For the text-containing cell, return its midpoint in [x, y] coordinate format. 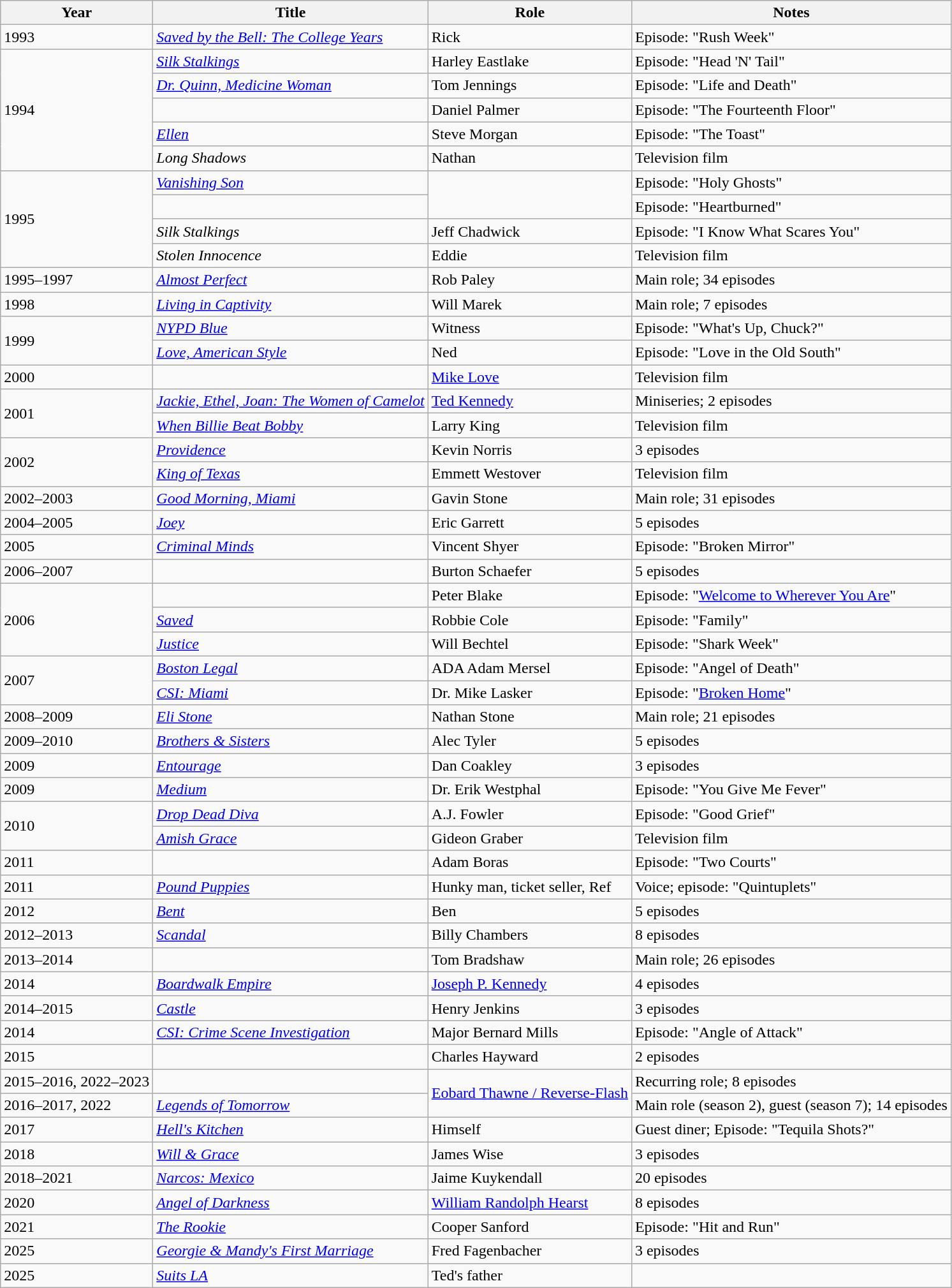
Criminal Minds [291, 547]
2012 [77, 911]
Jeff Chadwick [529, 231]
Medium [291, 790]
2 episodes [791, 1056]
2006 [77, 619]
Episode: "Rush Week" [791, 37]
Ellen [291, 134]
Larry King [529, 426]
Hell's Kitchen [291, 1130]
Miniseries; 2 episodes [791, 401]
2016–2017, 2022 [77, 1106]
Castle [291, 1008]
1998 [77, 304]
Gavin Stone [529, 498]
2001 [77, 413]
Narcos: Mexico [291, 1178]
Title [291, 13]
Rob Paley [529, 279]
Episode: "Welcome to Wherever You Are" [791, 595]
Georgie & Mandy's First Marriage [291, 1251]
1999 [77, 341]
2005 [77, 547]
Episode: "Head 'N' Tail" [791, 61]
Will Bechtel [529, 644]
Will Marek [529, 304]
Guest diner; Episode: "Tequila Shots?" [791, 1130]
Dr. Mike Lasker [529, 692]
Almost Perfect [291, 279]
Adam Boras [529, 862]
Voice; episode: "Quintuplets" [791, 887]
1995 [77, 219]
2008–2009 [77, 717]
CSI: Miami [291, 692]
Emmett Westover [529, 474]
Major Bernard Mills [529, 1032]
Joseph P. Kennedy [529, 984]
King of Texas [291, 474]
Peter Blake [529, 595]
Ned [529, 353]
Jaime Kuykendall [529, 1178]
Witness [529, 329]
Kevin Norris [529, 450]
Jackie, Ethel, Joan: The Women of Camelot [291, 401]
Nathan Stone [529, 717]
1995–1997 [77, 279]
CSI: Crime Scene Investigation [291, 1032]
Main role; 34 episodes [791, 279]
Good Morning, Miami [291, 498]
2021 [77, 1227]
Dr. Erik Westphal [529, 790]
2002–2003 [77, 498]
Long Shadows [291, 158]
When Billie Beat Bobby [291, 426]
Stolen Innocence [291, 255]
Providence [291, 450]
Tom Bradshaw [529, 959]
2015–2016, 2022–2023 [77, 1081]
1994 [77, 110]
Episode: "The Toast" [791, 134]
Burton Schaefer [529, 571]
Mike Love [529, 377]
2018–2021 [77, 1178]
Saved by the Bell: The College Years [291, 37]
2013–2014 [77, 959]
Joey [291, 522]
Eddie [529, 255]
Episode: "Good Grief" [791, 814]
2018 [77, 1154]
2017 [77, 1130]
Legends of Tomorrow [291, 1106]
Dr. Quinn, Medicine Woman [291, 85]
Dan Coakley [529, 766]
Boston Legal [291, 668]
Episode: "Two Courts" [791, 862]
Gideon Graber [529, 838]
Pound Puppies [291, 887]
Nathan [529, 158]
1993 [77, 37]
Main role; 26 episodes [791, 959]
Living in Captivity [291, 304]
Cooper Sanford [529, 1227]
Year [77, 13]
Episode: "Angle of Attack" [791, 1032]
Episode: "Love in the Old South" [791, 353]
Alec Tyler [529, 741]
Main role; 31 episodes [791, 498]
Boardwalk Empire [291, 984]
Charles Hayward [529, 1056]
Harley Eastlake [529, 61]
Fred Fagenbacher [529, 1251]
Bent [291, 911]
Entourage [291, 766]
Main role; 7 episodes [791, 304]
Daniel Palmer [529, 110]
2010 [77, 826]
Recurring role; 8 episodes [791, 1081]
Angel of Darkness [291, 1203]
Vanishing Son [291, 182]
Episode: "Holy Ghosts" [791, 182]
William Randolph Hearst [529, 1203]
2014–2015 [77, 1008]
Suits LA [291, 1275]
Episode: "Life and Death" [791, 85]
ADA Adam Mersel [529, 668]
Eobard Thawne / Reverse-Flash [529, 1093]
Justice [291, 644]
Episode: "Hit and Run" [791, 1227]
20 episodes [791, 1178]
Episode: "Broken Mirror" [791, 547]
Main role; 21 episodes [791, 717]
Episode: "Broken Home" [791, 692]
Main role (season 2), guest (season 7); 14 episodes [791, 1106]
Ben [529, 911]
Episode: "The Fourteenth Floor" [791, 110]
Eric Garrett [529, 522]
Notes [791, 13]
Episode: "Heartburned" [791, 207]
Drop Dead Diva [291, 814]
2007 [77, 680]
Hunky man, ticket seller, Ref [529, 887]
Tom Jennings [529, 85]
Steve Morgan [529, 134]
4 episodes [791, 984]
Will & Grace [291, 1154]
Himself [529, 1130]
Love, American Style [291, 353]
NYPD Blue [291, 329]
2002 [77, 462]
Ted's father [529, 1275]
2009–2010 [77, 741]
Episode: "What's Up, Chuck?" [791, 329]
2004–2005 [77, 522]
Episode: "You Give Me Fever" [791, 790]
2006–2007 [77, 571]
James Wise [529, 1154]
2015 [77, 1056]
Henry Jenkins [529, 1008]
Billy Chambers [529, 935]
The Rookie [291, 1227]
Eli Stone [291, 717]
Episode: "Family" [791, 619]
Role [529, 13]
2020 [77, 1203]
Episode: "Shark Week" [791, 644]
Episode: "I Know What Scares You" [791, 231]
Amish Grace [291, 838]
Vincent Shyer [529, 547]
2012–2013 [77, 935]
Rick [529, 37]
Ted Kennedy [529, 401]
Robbie Cole [529, 619]
Scandal [291, 935]
Brothers & Sisters [291, 741]
Episode: "Angel of Death" [791, 668]
A.J. Fowler [529, 814]
2000 [77, 377]
Saved [291, 619]
